Scan for the cell matching the given text and deliver its (X, Y) coordinate at center. 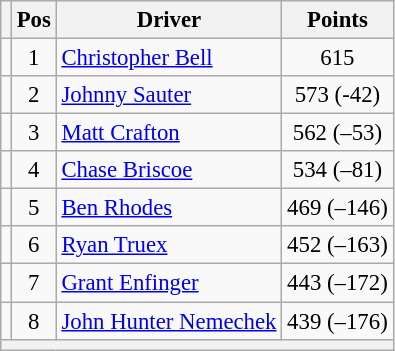
3 (34, 133)
Points (338, 20)
Matt Crafton (169, 133)
6 (34, 245)
Ryan Truex (169, 245)
1 (34, 58)
Chase Briscoe (169, 170)
Ben Rhodes (169, 208)
452 (–163) (338, 245)
573 (-42) (338, 95)
Grant Enfinger (169, 283)
4 (34, 170)
7 (34, 283)
5 (34, 208)
Driver (169, 20)
Pos (34, 20)
2 (34, 95)
615 (338, 58)
Christopher Bell (169, 58)
469 (–146) (338, 208)
Johnny Sauter (169, 95)
439 (–176) (338, 321)
443 (–172) (338, 283)
John Hunter Nemechek (169, 321)
534 (–81) (338, 170)
562 (–53) (338, 133)
8 (34, 321)
